Detect which cell encompasses the target text, then output its (x, y) center coordinate. 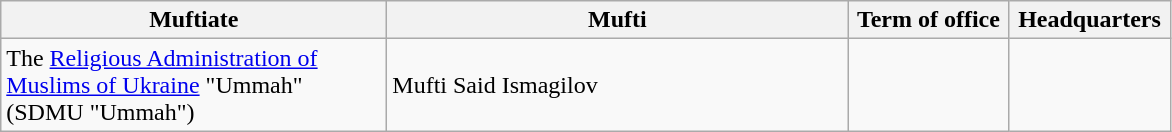
Headquarters (1090, 20)
The Religious Administration of Muslims of Ukraine "Ummah" (SDMU "Ummah") (194, 85)
Mufti Said Ismagilov (618, 85)
Mufti (618, 20)
Term of office (928, 20)
Muftiate (194, 20)
